Output the [X, Y] coordinate of the center of the cell containing the given text.  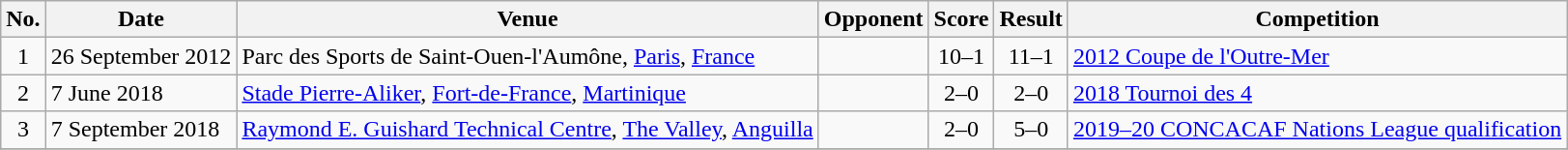
2012 Coupe de l'Outre-Mer [1317, 56]
Parc des Sports de Saint-Ouen-l'Aumône, Paris, France [527, 56]
7 June 2018 [141, 93]
7 September 2018 [141, 130]
Stade Pierre-Aliker, Fort-de-France, Martinique [527, 93]
Score [961, 19]
2 [23, 93]
2019–20 CONCACAF Nations League qualification [1317, 130]
Opponent [873, 19]
1 [23, 56]
3 [23, 130]
2018 Tournoi des 4 [1317, 93]
10–1 [961, 56]
Date [141, 19]
Result [1031, 19]
Venue [527, 19]
Competition [1317, 19]
26 September 2012 [141, 56]
No. [23, 19]
5–0 [1031, 130]
11–1 [1031, 56]
Raymond E. Guishard Technical Centre, The Valley, Anguilla [527, 130]
